Identify which cell holds the provided text, then report its [x, y] central coordinate. 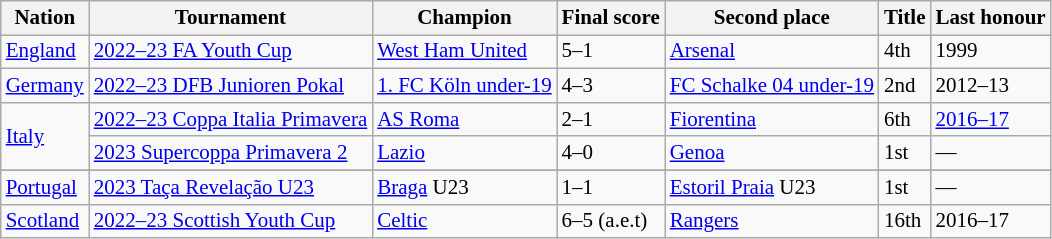
Champion [464, 18]
Italy [45, 136]
2023 Supercoppa Primavera 2 [230, 153]
Germany [45, 86]
Scotland [45, 221]
6–5 (a.e.t) [611, 221]
2nd [905, 86]
Lazio [464, 153]
Rangers [772, 221]
England [45, 52]
16th [905, 221]
2022–23 Scottish Youth Cup [230, 221]
Arsenal [772, 52]
5–1 [611, 52]
6th [905, 119]
Estoril Praia U23 [772, 187]
Second place [772, 18]
Tournament [230, 18]
2012–13 [990, 86]
Genoa [772, 153]
2022–23 DFB Junioren Pokal [230, 86]
4–3 [611, 86]
1–1 [611, 187]
Nation [45, 18]
2022–23 FA Youth Cup [230, 52]
4–0 [611, 153]
Portugal [45, 187]
Final score [611, 18]
1999 [990, 52]
Braga U23 [464, 187]
Celtic [464, 221]
FC Schalke 04 under-19 [772, 86]
Last honour [990, 18]
4th [905, 52]
Fiorentina [772, 119]
2022–23 Coppa Italia Primavera [230, 119]
2023 Taça Revelação U23 [230, 187]
AS Roma [464, 119]
2–1 [611, 119]
West Ham United [464, 52]
1. FC Köln under-19 [464, 86]
Title [905, 18]
